From the cell containing the given text, extract its center point as [X, Y] coordinate. 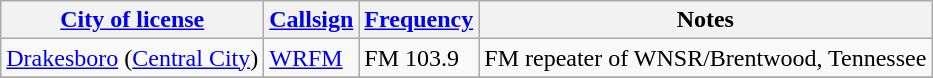
City of license [132, 20]
FM repeater of WNSR/Brentwood, Tennessee [706, 58]
Notes [706, 20]
Callsign [312, 20]
Drakesboro (Central City) [132, 58]
WRFM [312, 58]
Frequency [419, 20]
FM 103.9 [419, 58]
